Locate the cell with the specified text and output its [X, Y] center coordinate. 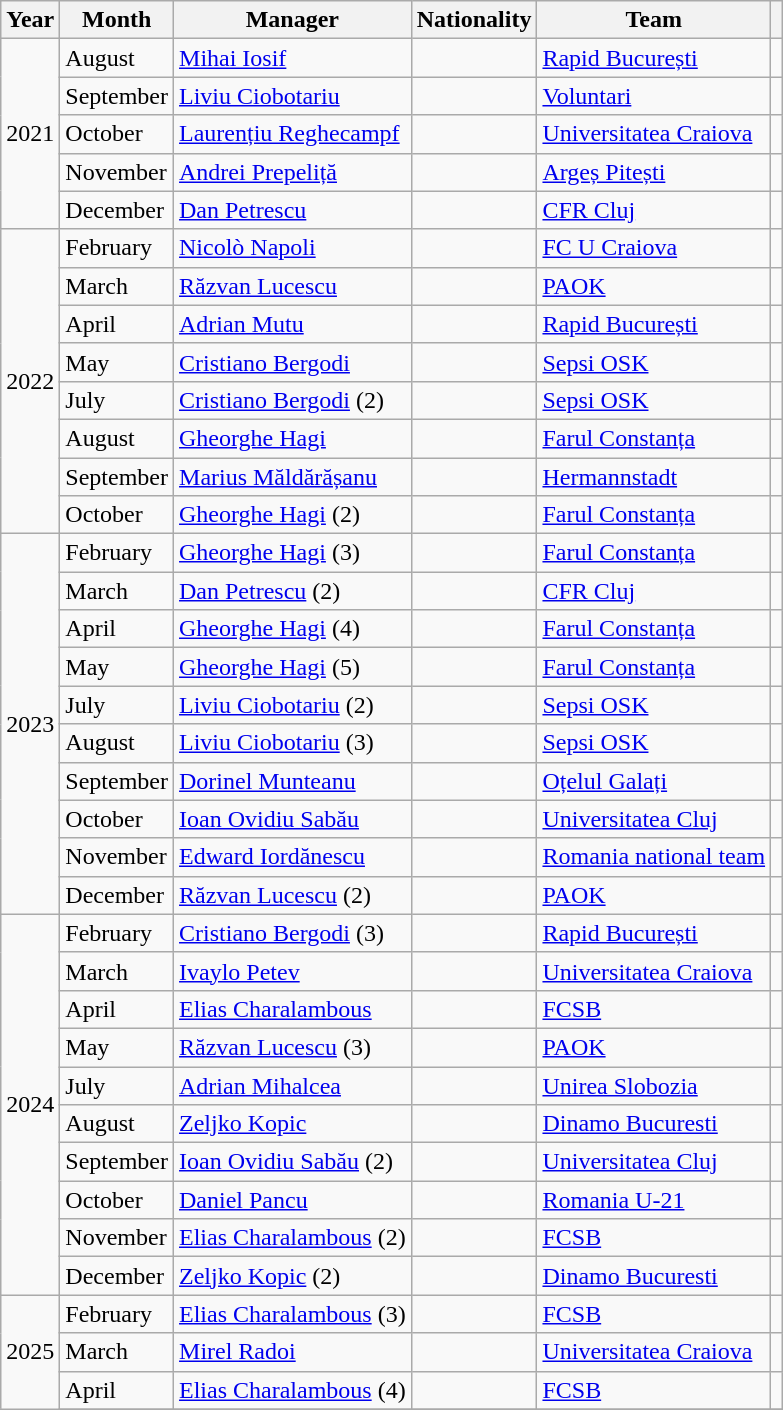
Mihai Iosif [293, 58]
Gheorghe Hagi (5) [293, 667]
Elias Charalambous [293, 1009]
Adrian Mihalcea [293, 1085]
2024 [30, 1104]
Oțelul Galați [654, 781]
Hermannstadt [654, 477]
FC U Craiova [654, 248]
Month [117, 20]
Gheorghe Hagi (4) [293, 629]
Dan Petrescu (2) [293, 591]
2021 [30, 134]
Team [654, 20]
Adrian Mutu [293, 324]
Dan Petrescu [293, 210]
Ioan Ovidiu Sabău (2) [293, 1162]
Nationality [474, 20]
Marius Măldărășanu [293, 477]
Edward Iordănescu [293, 857]
Nicolò Napoli [293, 248]
Ioan Ovidiu Sabău [293, 819]
Elias Charalambous (3) [293, 1314]
Elias Charalambous (4) [293, 1390]
Laurențiu Reghecampf [293, 134]
Liviu Ciobotariu (3) [293, 743]
Argeș Pitești [654, 172]
2023 [30, 724]
Cristiano Bergodi [293, 362]
Răzvan Lucescu (3) [293, 1047]
Romania U-21 [654, 1200]
Year [30, 20]
Dorinel Munteanu [293, 781]
Unirea Slobozia [654, 1085]
Romania national team [654, 857]
Zeljko Kopic [293, 1124]
Liviu Ciobotariu [293, 96]
Zeljko Kopic (2) [293, 1276]
Răzvan Lucescu [293, 286]
Gheorghe Hagi (2) [293, 515]
Andrei Prepeliță [293, 172]
Ivaylo Petev [293, 971]
Cristiano Bergodi (3) [293, 933]
Cristiano Bergodi (2) [293, 400]
Liviu Ciobotariu (2) [293, 705]
Mirel Radoi [293, 1352]
Gheorghe Hagi [293, 438]
Gheorghe Hagi (3) [293, 553]
Daniel Pancu [293, 1200]
Voluntari [654, 96]
Răzvan Lucescu (2) [293, 895]
2025 [30, 1352]
2022 [30, 381]
Manager [293, 20]
Elias Charalambous (2) [293, 1238]
